Scan for the cell matching the given text and deliver its [x, y] coordinate at center. 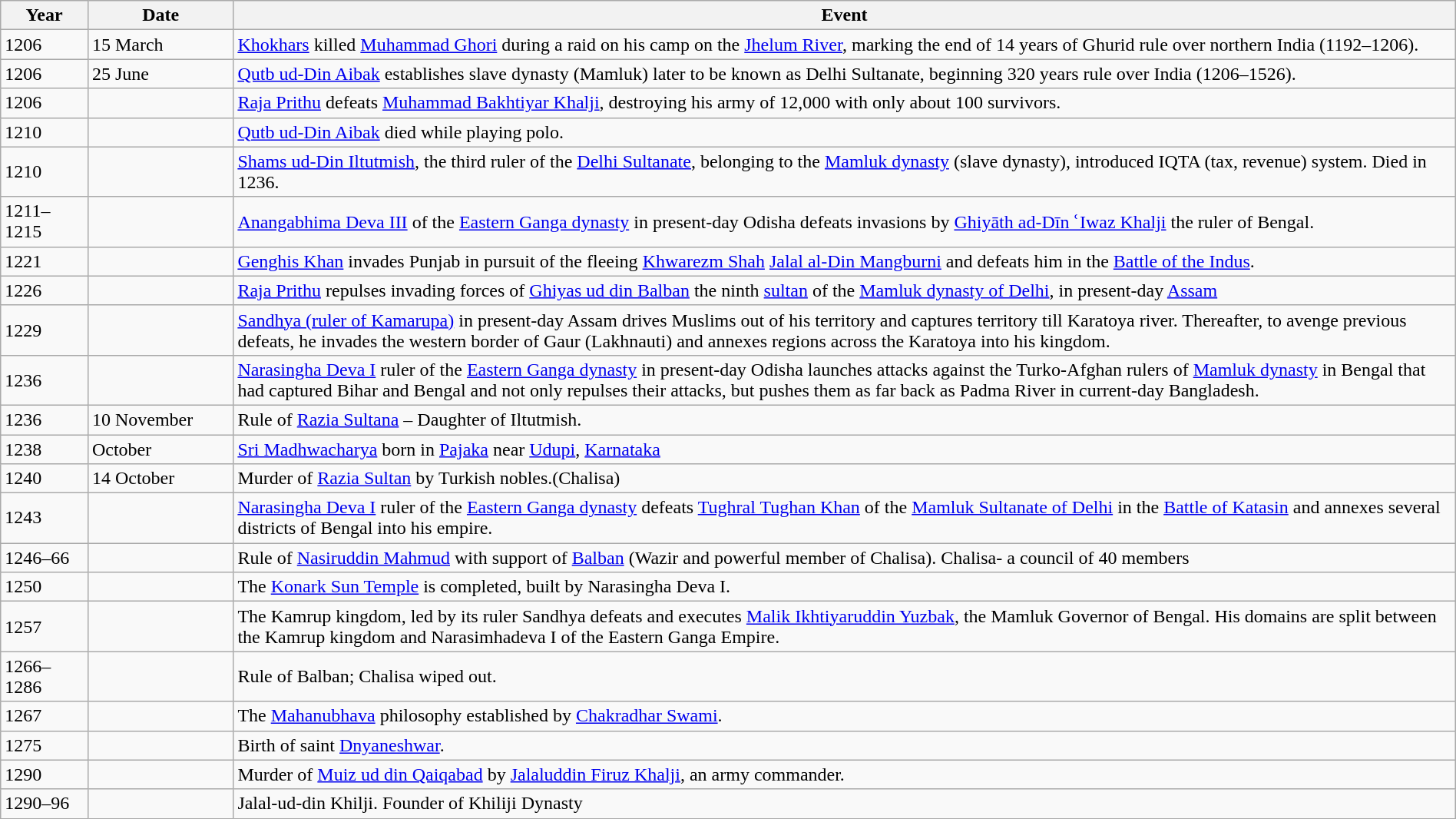
The Konark Sun Temple is completed, built by Narasingha Deva I. [845, 587]
Murder of Muiz ud din Qaiqabad by Jalaluddin Firuz Khalji, an army commander. [845, 774]
Anangabhima Deva III of the Eastern Ganga dynasty in present-day Odisha defeats invasions by Ghiyāth ad-Dīn ʿIwaz Khalji the ruler of Bengal. [845, 221]
Jalal-ud-din Khilji. Founder of Khiliji Dynasty [845, 804]
October [160, 449]
1290–96 [45, 804]
1257 [45, 627]
Rule of Nasiruddin Mahmud with support of Balban (Wazir and powerful member of Chalisa). Chalisa- a council of 40 members [845, 558]
1240 [45, 479]
The Mahanubhava philosophy established by Chakradhar Swami. [845, 716]
1238 [45, 449]
14 October [160, 479]
Event [845, 15]
Birth of saint Dnyaneshwar. [845, 745]
1250 [45, 587]
Genghis Khan invades Punjab in pursuit of the fleeing Khwarezm Shah Jalal al-Din Mangburni and defeats him in the Battle of the Indus. [845, 261]
1290 [45, 774]
1275 [45, 745]
15 March [160, 45]
1266–1286 [45, 676]
1267 [45, 716]
Murder of Razia Sultan by Turkish nobles.(Chalisa) [845, 479]
Rule of Razia Sultana – Daughter of Iltutmish. [845, 419]
Date [160, 15]
1211–1215 [45, 221]
Raja Prithu repulses invading forces of Ghiyas ud din Balban the ninth sultan of the Mamluk dynasty of Delhi, in present-day Assam [845, 290]
1246–66 [45, 558]
Qutb ud-Din Aibak establishes slave dynasty (Mamluk) later to be known as Delhi Sultanate, beginning 320 years rule over India (1206–1526). [845, 74]
1221 [45, 261]
1243 [45, 518]
Rule of Balban; Chalisa wiped out. [845, 676]
Year [45, 15]
1226 [45, 290]
Qutb ud-Din Aibak died while playing polo. [845, 132]
1229 [45, 330]
Raja Prithu defeats Muhammad Bakhtiyar Khalji, destroying his army of 12,000 with only about 100 survivors. [845, 103]
25 June [160, 74]
Sri Madhwacharya born in Pajaka near Udupi, Karnataka [845, 449]
10 November [160, 419]
